For the text-containing cell, return its midpoint in (x, y) coordinate format. 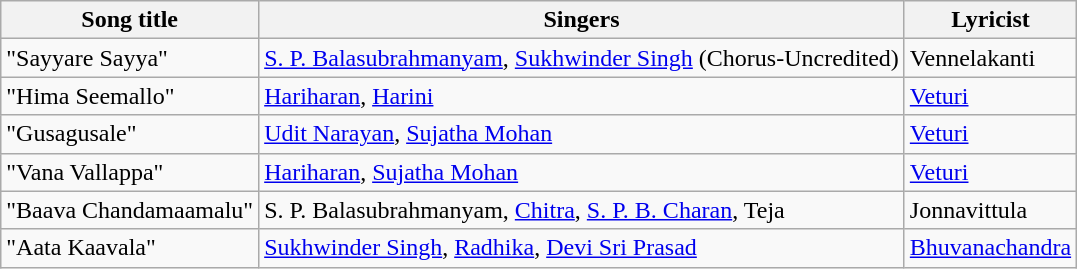
S. P. Balasubrahmanyam, Chitra, S. P. B. Charan, Teja (582, 210)
Jonnavittula (990, 210)
"Sayyare Sayya" (130, 58)
Hariharan, Harini (582, 96)
S. P. Balasubrahmanyam, Sukhwinder Singh (Chorus-Uncredited) (582, 58)
Sukhwinder Singh, Radhika, Devi Sri Prasad (582, 248)
"Hima Seemallo" (130, 96)
Udit Narayan, Sujatha Mohan (582, 134)
"Aata Kaavala" (130, 248)
Bhuvanachandra (990, 248)
Vennelakanti (990, 58)
"Vana Vallappa" (130, 172)
Song title (130, 20)
"Baava Chandamaamalu" (130, 210)
Hariharan, Sujatha Mohan (582, 172)
"Gusagusale" (130, 134)
Singers (582, 20)
Lyricist (990, 20)
